Pinpoint the cell where the given text exists, returning its (X, Y) midpoint coordinate. 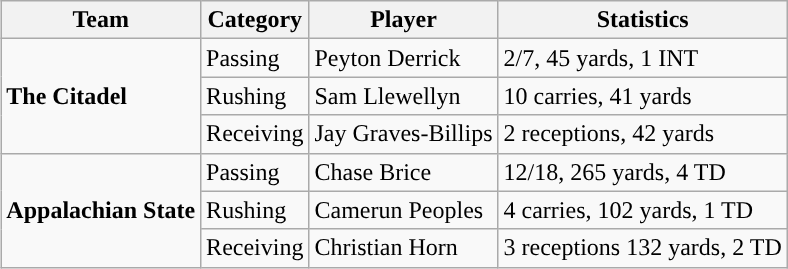
10 carries, 41 yards (642, 96)
Christian Horn (404, 248)
Player (404, 20)
2/7, 45 yards, 1 INT (642, 58)
Statistics (642, 20)
4 carries, 102 yards, 1 TD (642, 210)
Camerun Peoples (404, 210)
The Citadel (101, 96)
Sam Llewellyn (404, 96)
Appalachian State (101, 210)
Jay Graves-Billips (404, 134)
3 receptions 132 yards, 2 TD (642, 248)
12/18, 265 yards, 4 TD (642, 172)
Peyton Derrick (404, 58)
2 receptions, 42 yards (642, 134)
Chase Brice (404, 172)
Category (255, 20)
Team (101, 20)
